Identify which cell holds the provided text, then report its [X, Y] central coordinate. 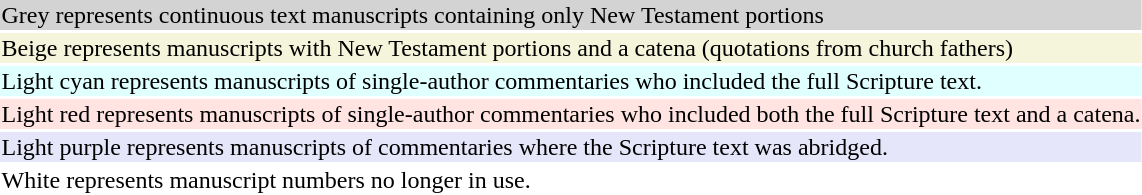
Light purple represents manuscripts of commentaries where the Scripture text was abridged. [571, 147]
Light red represents manuscripts of single-author commentaries who included both the full Scripture text and a catena. [571, 114]
White represents manuscript numbers no longer in use. [571, 180]
Beige represents manuscripts with New Testament portions and a catena (quotations from church fathers) [571, 48]
Light cyan represents manuscripts of single-author commentaries who included the full Scripture text. [571, 81]
Grey represents continuous text manuscripts containing only New Testament portions [571, 15]
